Return [x, y] of the center of cell containing provided text 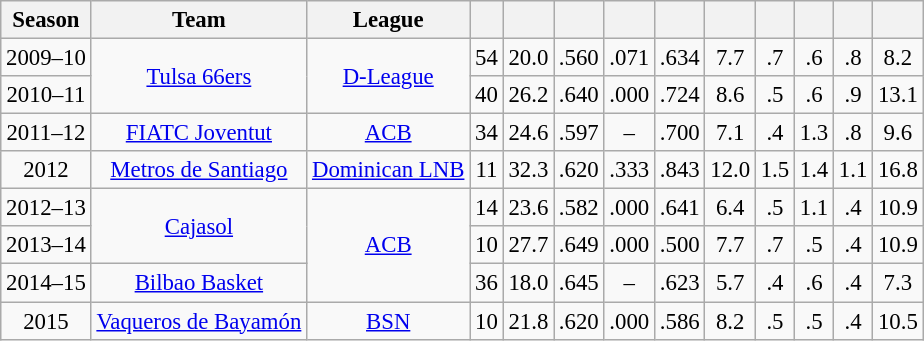
FIATC Joventut [199, 133]
1.5 [774, 170]
.597 [579, 133]
Vaqueros de Bayamón [199, 321]
2015 [46, 321]
.586 [679, 321]
.560 [579, 58]
5.7 [730, 283]
Metros de Santiago [199, 170]
27.7 [528, 245]
League [388, 20]
7.1 [730, 133]
9.6 [898, 133]
2012–13 [46, 208]
36 [486, 283]
Dominican LNB [388, 170]
.634 [679, 58]
BSN [388, 321]
.641 [679, 208]
12.0 [730, 170]
13.1 [898, 95]
2011–12 [46, 133]
16.8 [898, 170]
40 [486, 95]
6.4 [730, 208]
20.0 [528, 58]
2014–15 [46, 283]
2009–10 [46, 58]
.500 [679, 245]
.582 [579, 208]
Cajasol [199, 226]
2012 [46, 170]
.640 [579, 95]
Bilbao Basket [199, 283]
24.6 [528, 133]
2013–14 [46, 245]
21.8 [528, 321]
.623 [679, 283]
.9 [854, 95]
1.3 [814, 133]
10.5 [898, 321]
.649 [579, 245]
14 [486, 208]
.071 [629, 58]
26.2 [528, 95]
54 [486, 58]
Season [46, 20]
8.6 [730, 95]
.333 [629, 170]
.843 [679, 170]
11 [486, 170]
.724 [679, 95]
.700 [679, 133]
7.3 [898, 283]
D-League [388, 76]
.645 [579, 283]
32.3 [528, 170]
18.0 [528, 283]
Tulsa 66ers [199, 76]
23.6 [528, 208]
1.4 [814, 170]
2010–11 [46, 95]
Team [199, 20]
34 [486, 133]
